Determine the (X, Y) coordinate at the center of the cell enclosing the given text.  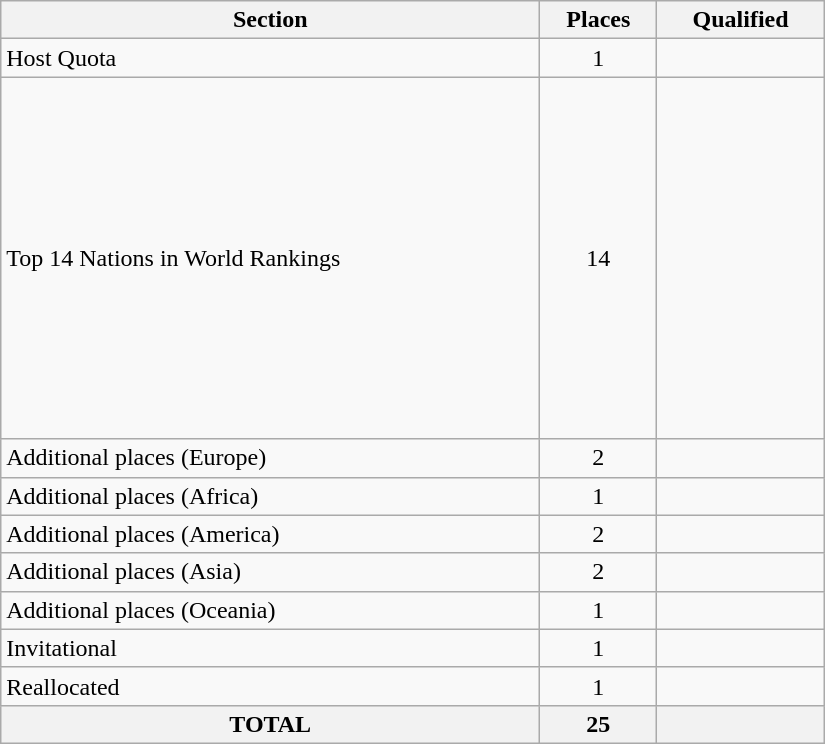
Additional places (Asia) (270, 572)
Qualified (740, 20)
Additional places (Oceania) (270, 610)
14 (598, 258)
Reallocated (270, 686)
Additional places (Europe) (270, 458)
Top 14 Nations in World Rankings (270, 258)
Additional places (America) (270, 534)
Places (598, 20)
Additional places (Africa) (270, 496)
Invitational (270, 648)
TOTAL (270, 724)
Section (270, 20)
Host Quota (270, 58)
25 (598, 724)
